For the text-containing cell, return its midpoint in [x, y] coordinate format. 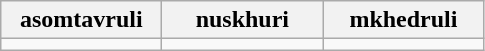
nuskhuri [242, 20]
asomtavruli [82, 20]
mkhedruli [404, 20]
